Capture the cell that displays the provided text and extract its [X, Y] central coordinate. 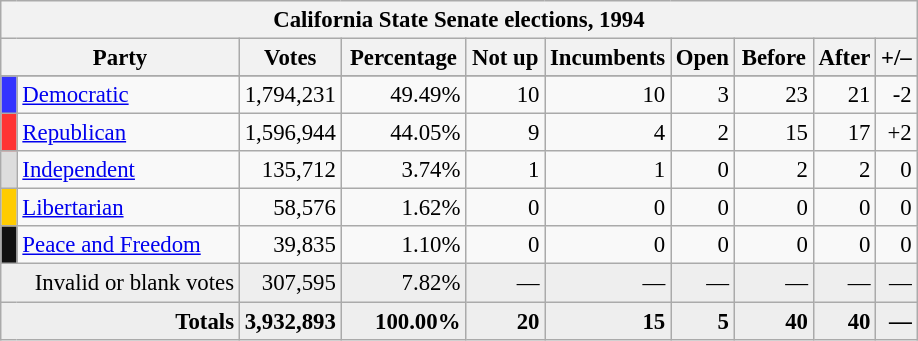
3,932,893 [290, 321]
1.10% [404, 245]
135,712 [290, 170]
9 [506, 133]
21 [844, 95]
4 [608, 133]
Not up [506, 58]
39,835 [290, 245]
Votes [290, 58]
Totals [120, 321]
After [844, 58]
5 [703, 321]
+/– [896, 58]
Republican [128, 133]
Incumbents [608, 58]
Democratic [128, 95]
Party [120, 58]
17 [844, 133]
100.00% [404, 321]
20 [506, 321]
-2 [896, 95]
Percentage [404, 58]
23 [774, 95]
49.49% [404, 95]
Libertarian [128, 208]
Peace and Freedom [128, 245]
1.62% [404, 208]
7.82% [404, 283]
44.05% [404, 133]
1,596,944 [290, 133]
California State Senate elections, 1994 [459, 20]
Before [774, 58]
Open [703, 58]
1,794,231 [290, 95]
Independent [128, 170]
3.74% [404, 170]
58,576 [290, 208]
+2 [896, 133]
307,595 [290, 283]
3 [703, 95]
Invalid or blank votes [120, 283]
